Scan for the cell matching the given text and deliver its (x, y) coordinate at center. 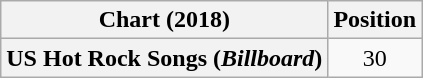
Chart (2018) (164, 20)
30 (375, 58)
Position (375, 20)
US Hot Rock Songs (Billboard) (164, 58)
